Output the [x, y] coordinate of the center of the cell containing the given text.  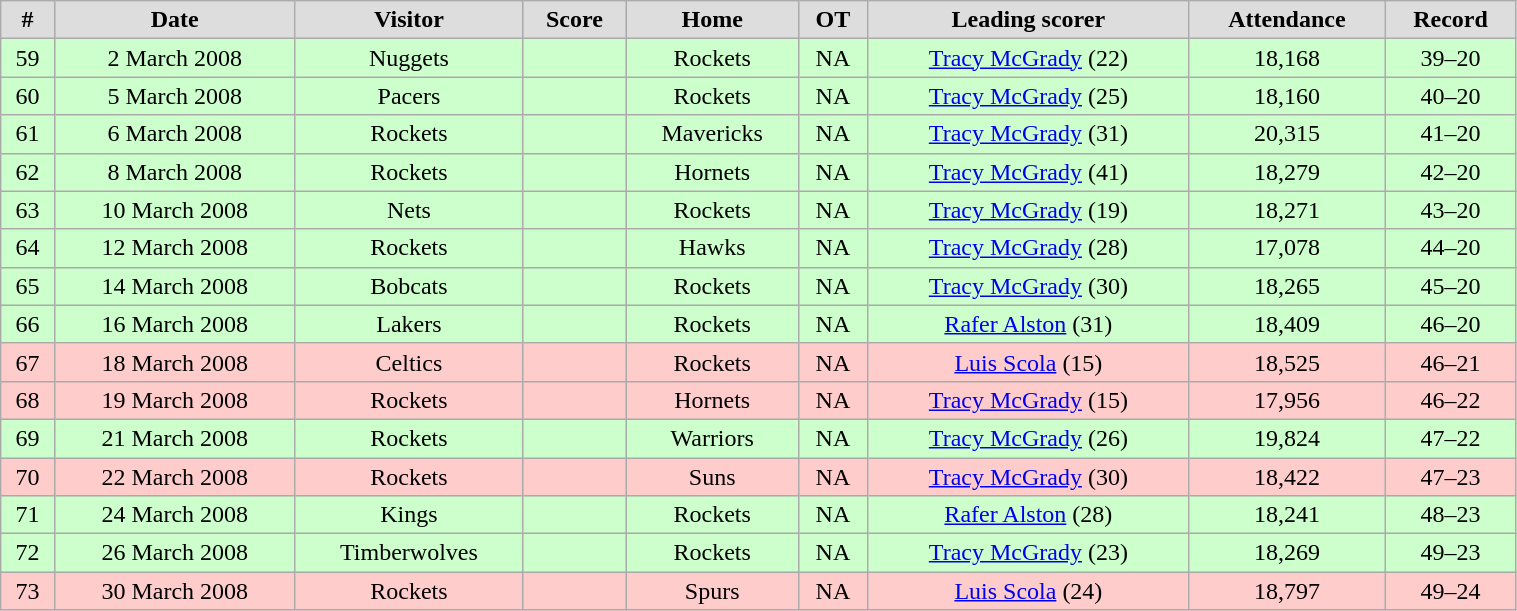
Timberwolves [408, 553]
18,422 [1287, 477]
Tracy McGrady (23) [1028, 553]
2 March 2008 [174, 58]
18,525 [1287, 362]
10 March 2008 [174, 210]
17,956 [1287, 400]
14 March 2008 [174, 286]
62 [28, 172]
Luis Scola (24) [1028, 591]
18,241 [1287, 515]
18,797 [1287, 591]
Suns [712, 477]
Rafer Alston (28) [1028, 515]
41–20 [1450, 134]
Tracy McGrady (22) [1028, 58]
Tracy McGrady (41) [1028, 172]
Tracy McGrady (31) [1028, 134]
42–20 [1450, 172]
Attendance [1287, 20]
18,265 [1287, 286]
Lakers [408, 324]
Warriors [712, 438]
46–22 [1450, 400]
39–20 [1450, 58]
18,271 [1287, 210]
24 March 2008 [174, 515]
Kings [408, 515]
47–22 [1450, 438]
66 [28, 324]
65 [28, 286]
Home [712, 20]
61 [28, 134]
Date [174, 20]
Tracy McGrady (19) [1028, 210]
48–23 [1450, 515]
Visitor [408, 20]
63 [28, 210]
Bobcats [408, 286]
72 [28, 553]
Nets [408, 210]
6 March 2008 [174, 134]
46–21 [1450, 362]
Hawks [712, 248]
21 March 2008 [174, 438]
22 March 2008 [174, 477]
OT [833, 20]
Pacers [408, 96]
49–24 [1450, 591]
18,269 [1287, 553]
Nuggets [408, 58]
18,168 [1287, 58]
Tracy McGrady (28) [1028, 248]
Celtics [408, 362]
Mavericks [712, 134]
18 March 2008 [174, 362]
68 [28, 400]
64 [28, 248]
40–20 [1450, 96]
8 March 2008 [174, 172]
17,078 [1287, 248]
26 March 2008 [174, 553]
45–20 [1450, 286]
18,160 [1287, 96]
69 [28, 438]
18,409 [1287, 324]
30 March 2008 [174, 591]
Leading scorer [1028, 20]
Tracy McGrady (15) [1028, 400]
19,824 [1287, 438]
Record [1450, 20]
47–23 [1450, 477]
71 [28, 515]
43–20 [1450, 210]
60 [28, 96]
Luis Scola (15) [1028, 362]
49–23 [1450, 553]
16 March 2008 [174, 324]
Tracy McGrady (26) [1028, 438]
20,315 [1287, 134]
18,279 [1287, 172]
12 March 2008 [174, 248]
Spurs [712, 591]
19 March 2008 [174, 400]
Tracy McGrady (25) [1028, 96]
46–20 [1450, 324]
73 [28, 591]
70 [28, 477]
59 [28, 58]
5 March 2008 [174, 96]
67 [28, 362]
# [28, 20]
44–20 [1450, 248]
Rafer Alston (31) [1028, 324]
Score [575, 20]
